Return the (X, Y) coordinate for the center point of the cell that contains the specified text.  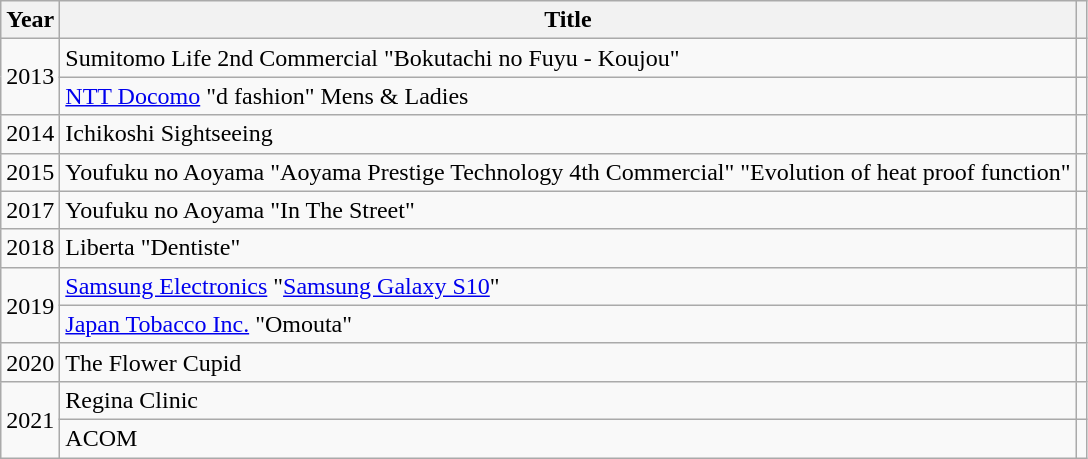
Youfuku no Aoyama "In The Street" (568, 210)
Regina Clinic (568, 400)
2021 (30, 419)
Samsung Electronics "Samsung Galaxy S10" (568, 286)
The Flower Cupid (568, 362)
Year (30, 20)
Ichikoshi Sightseeing (568, 134)
NTT Docomo "d fashion" Mens & Ladies (568, 96)
Youfuku no Aoyama "Aoyama Prestige Technology 4th Commercial" "Evolution of heat proof function" (568, 172)
2015 (30, 172)
2019 (30, 305)
Title (568, 20)
2017 (30, 210)
2020 (30, 362)
2014 (30, 134)
Sumitomo Life 2nd Commercial "Bokutachi no Fuyu - Koujou" (568, 58)
Liberta "Dentiste" (568, 248)
2018 (30, 248)
ACOM (568, 438)
2013 (30, 77)
Japan Tobacco Inc. "Omouta" (568, 324)
